Find where the given text appears and provide that cell's center as [x, y] coordinate. 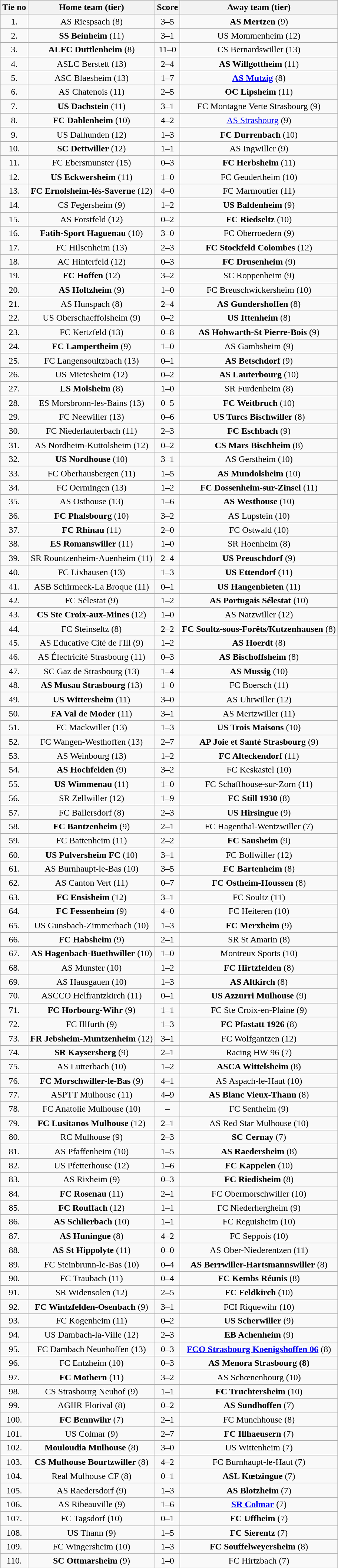
FC Sausheim (9) [259, 840]
47. [14, 671]
ES Romanswiller (11) [92, 544]
50. [14, 714]
44. [14, 629]
FC Mackwiller (13) [92, 728]
FC Rosenau (11) [92, 1194]
FC Burnhaupt-le-Haut (7) [259, 1462]
60. [14, 854]
CS Fegersheim (9) [92, 205]
101. [14, 1434]
AS Hoerdt (8) [259, 643]
AS Red Star Mulhouse (10) [259, 1123]
17. [14, 247]
FC Obermorschwiller (10) [259, 1194]
94. [14, 1335]
32. [14, 459]
61. [14, 869]
FC Lusitanos Mulhouse (12) [92, 1123]
FC Sélestat (9) [92, 600]
62. [14, 883]
FC Seppois (10) [259, 1236]
51. [14, 728]
66. [14, 939]
FC Niederlauterbach (11) [92, 431]
FC Hagenthal-Wentzwiller (7) [259, 826]
US Mietesheim (12) [92, 374]
0–5 [168, 403]
57. [14, 812]
FC Wolfgantzen (12) [259, 1038]
56. [14, 798]
FC Ostheim-Houssen (8) [259, 883]
29. [14, 417]
68. [14, 968]
89. [14, 1264]
FC Ensisheim (12) [92, 897]
AS Canton Vert (11) [92, 883]
AS Mundolsheim (10) [259, 473]
AS Educative Cité de l'Ill (9) [92, 643]
FC Hilsenheim (13) [92, 247]
28. [14, 403]
SR Hoenheim (8) [259, 544]
3. [14, 50]
109. [14, 1547]
38. [14, 544]
74. [14, 1052]
FCO Strasbourg Koenigshoffen 06 (8) [259, 1349]
ASPTT Mulhouse (11) [92, 1095]
108. [14, 1533]
53. [14, 756]
1–4 [168, 671]
48. [14, 685]
FC Lampertheim (9) [92, 346]
US Hangenbieten (11) [259, 586]
107. [14, 1518]
AS Hausgauen (10) [92, 982]
US Dambach-la-Ville (12) [92, 1335]
FC Kappelen (10) [259, 1165]
US Preuschdorf (9) [259, 558]
AS Gerstheim (10) [259, 459]
AS Lauterbourg (10) [259, 374]
0–0 [168, 1250]
FC Ste Croix-en-Plaine (9) [259, 1010]
75. [14, 1066]
FC Stockfeld Colombes (12) [259, 247]
58. [14, 826]
FC Ostwald (10) [259, 530]
US Baldenheim (9) [259, 205]
OC Lipsheim (11) [259, 92]
US Trois Maisons (10) [259, 728]
110. [14, 1561]
FC Bantzenheim (9) [92, 826]
106. [14, 1504]
33. [14, 473]
FC Lixhausen (13) [92, 572]
100. [14, 1420]
FC Soultz-sous-Forêts/Kutzenhausen (8) [259, 629]
Real Mulhouse CF (8) [92, 1476]
Fatih-Sport Haguenau (10) [92, 233]
5. [14, 78]
34. [14, 488]
US Eckwersheim (11) [92, 177]
103. [14, 1462]
AS Électricité Strasbourg (11) [92, 657]
Racing HW 96 (7) [259, 1052]
FC Morschwiller-le-Bas (9) [92, 1081]
FC Hoffen (12) [92, 276]
FC Tagsdorf (10) [92, 1518]
FC Wingersheim (10) [92, 1547]
14. [14, 205]
AS Mutzig (8) [259, 78]
AS Natzwiller (12) [259, 614]
Home team (tier) [92, 7]
CS Ste Croix-aux-Mines (12) [92, 614]
US Oberschaeffolsheim (9) [92, 318]
FC Ballersdorf (8) [92, 812]
SS Beinheim (11) [92, 36]
FC Kembs Réunis (8) [259, 1278]
18. [14, 262]
88. [14, 1250]
AS Schœnenbourg (10) [259, 1377]
ASL Kœtzingue (7) [259, 1476]
AS Altkirch (8) [259, 982]
AS Willgottheim (11) [259, 64]
1–9 [168, 798]
FC Marmoutier (11) [259, 191]
54. [14, 770]
US Ittenheim (8) [259, 318]
FC Neewiller (13) [92, 417]
FC Kogenheim (11) [92, 1321]
13. [14, 191]
AGIIR Florival (8) [92, 1405]
FC Keskastel (10) [259, 770]
FC Wintzfelden-Osenbach (9) [92, 1306]
15. [14, 219]
2. [14, 36]
93. [14, 1321]
AS Raedersheim (8) [259, 1151]
6. [14, 92]
AS Blotzheim (7) [259, 1490]
FC Drusenheim (9) [259, 262]
RC Mulhouse (9) [92, 1137]
SR Rountzenheim-Auenheim (11) [92, 558]
US Wittenheim (7) [259, 1448]
Montreux Sports (10) [259, 954]
FC Truchtersheim (10) [259, 1391]
AS Hunspach (8) [92, 304]
AS Rixheim (9) [92, 1180]
FC Battenheim (11) [92, 840]
95. [14, 1349]
CS Mulhouse Bourtzwiller (8) [92, 1462]
SC Dettwiller (12) [92, 148]
FC Hirtzfelden (8) [259, 968]
ES Morsbronn-les-Bains (13) [92, 403]
ASC Blaesheim (13) [92, 78]
FC Mothern (11) [92, 1377]
US Mommenheim (12) [259, 36]
FC Ebersmunster (15) [92, 163]
FC Niederhergheim (9) [259, 1208]
FC Rhinau (11) [92, 530]
AS Hagenbach-Buethwiller (10) [92, 954]
AS Betschdorf (9) [259, 360]
EB Achenheim (9) [259, 1335]
SC Roppenheim (9) [259, 276]
87. [14, 1236]
40. [14, 572]
FC Anatolie Mulhouse (10) [92, 1109]
45. [14, 643]
AS Raedersdorf (9) [92, 1490]
8. [14, 120]
Tie no [14, 7]
FC Durrenbach (10) [259, 134]
Score [168, 7]
FC Still 1930 (8) [259, 798]
AS Lupstein (10) [259, 516]
86. [14, 1222]
FC Habsheim (9) [92, 939]
AS Holtzheim (9) [92, 290]
AS Chatenois (11) [92, 92]
39. [14, 558]
23. [14, 332]
FC Bennwihr (7) [92, 1420]
16. [14, 233]
SR Colmar (7) [259, 1504]
US Azzurri Mulhouse (9) [259, 996]
FC Ernolsheim-lès-Saverne (12) [92, 191]
36. [14, 516]
AS Berrwiller-Hartsmannswiller (8) [259, 1264]
FC Hirtzbach (7) [259, 1561]
0–8 [168, 332]
FC Bartenheim (8) [259, 869]
US Wittersheim (11) [92, 699]
37. [14, 530]
42. [14, 600]
SC Gaz de Strasbourg (13) [92, 671]
FC Dossenheim-sur-Zinsel (11) [259, 488]
AS Weinbourg (13) [92, 756]
59. [14, 840]
US Pfetterhouse (12) [92, 1165]
FC Merxheim (9) [259, 925]
11. [14, 163]
LS Molsheim (8) [92, 388]
AS Ober-Niederentzen (11) [259, 1250]
1–7 [168, 78]
ASLC Berstett (13) [92, 64]
91. [14, 1292]
FC Oermingen (13) [92, 488]
52. [14, 742]
4–9 [168, 1095]
US Dachstein (11) [92, 106]
FC Fessenheim (9) [92, 911]
70. [14, 996]
22. [14, 318]
105. [14, 1490]
ASCA Wittelsheim (8) [259, 1066]
AS Menora Strasbourg (8) [259, 1363]
80. [14, 1137]
FC Phalsbourg (10) [92, 516]
FC Steinseltz (8) [92, 629]
SR Widensolen (12) [92, 1292]
FC Riedisheim (8) [259, 1180]
43. [14, 614]
AS Gundershoffen (8) [259, 304]
35. [14, 502]
SR Furdenheim (8) [259, 388]
SR St Amarin (8) [259, 939]
67. [14, 954]
FC Entzheim (10) [92, 1363]
1. [14, 22]
71. [14, 1010]
AS Ribeauville (9) [92, 1504]
76. [14, 1081]
72. [14, 1024]
AS Aspach-le-Haut (10) [259, 1081]
CS Strasbourg Neuhof (9) [92, 1391]
7. [14, 106]
FC Illfurth (9) [92, 1024]
AS Hochfelden (9) [92, 770]
31. [14, 445]
FC Steinbrunn-le-Bas (10) [92, 1264]
ASB Schirmeck-La Broque (11) [92, 586]
AS Riespsach (8) [92, 22]
2–0 [168, 530]
SR Kaysersberg (9) [92, 1052]
19. [14, 276]
ALFC Duttlenheim (8) [92, 50]
AS Blanc Vieux-Thann (8) [259, 1095]
41. [14, 586]
AS Westhouse (10) [259, 502]
0–7 [168, 883]
SC Cernay (7) [259, 1137]
78. [14, 1109]
84. [14, 1194]
11–0 [168, 50]
64. [14, 911]
FC Weitbruch (10) [259, 403]
US Thann (9) [92, 1533]
83. [14, 1180]
US Scherwiller (9) [259, 1321]
AS Osthouse (13) [92, 502]
AS Uhrwiller (12) [259, 699]
73. [14, 1038]
4. [14, 64]
FC Dambach Neunhoffen (13) [92, 1349]
90. [14, 1278]
AS St Hippolyte (11) [92, 1250]
FC Reguisheim (10) [259, 1222]
98. [14, 1391]
SR Zellwiller (12) [92, 798]
FC Langensoultzbach (13) [92, 360]
FC Horbourg-Wihr (9) [92, 1010]
AS Nordheim-Kuttolsheim (12) [92, 445]
US Gunsbach-Zimmerbach (10) [92, 925]
24. [14, 346]
FC Riedseltz (10) [259, 219]
96. [14, 1363]
97. [14, 1377]
FC Traubach (11) [92, 1278]
FC Rouffach (12) [92, 1208]
FC Oberhausbergen (11) [92, 473]
FC Kertzfeld (13) [92, 332]
US Pulversheim FC (10) [92, 854]
AS Hohwarth-St Pierre-Bois (9) [259, 332]
49. [14, 699]
SC Ottmarsheim (9) [92, 1561]
AS Mussig (10) [259, 671]
AS Ingwiller (9) [259, 148]
55. [14, 784]
21. [14, 304]
4–1 [168, 1081]
81. [14, 1151]
FC Herbsheim (11) [259, 163]
AS Bischoffsheim (8) [259, 657]
FC Munchhouse (8) [259, 1420]
– [168, 1109]
AS Schlierbach (10) [92, 1222]
US Hirsingue (9) [259, 812]
FC Montagne Verte Strasbourg (9) [259, 106]
FC Alteckendorf (11) [259, 756]
FC Heiteren (10) [259, 911]
FC Sierentz (7) [259, 1533]
20. [14, 290]
46. [14, 657]
FC Illhaeusern (7) [259, 1434]
FC Dahlenheim (10) [92, 120]
FC Uffheim (7) [259, 1518]
AC Hinterfeld (12) [92, 262]
FC Boersch (11) [259, 685]
US Dalhunden (12) [92, 134]
US Wimmenau (11) [92, 784]
FC Pfastatt 1926 (8) [259, 1024]
FC Geudertheim (10) [259, 177]
AS Mertzen (9) [259, 22]
Mouloudia Mulhouse (8) [92, 1448]
FA Val de Moder (11) [92, 714]
12. [14, 177]
26. [14, 374]
65. [14, 925]
AS Burnhaupt-le-Bas (10) [92, 869]
AS Musau Strasbourg (13) [92, 685]
US Turcs Bischwiller (8) [259, 417]
27. [14, 388]
FC Wangen-Westhoffen (13) [92, 742]
AS Lutterbach (10) [92, 1066]
FC Oberroedern (9) [259, 233]
AS Gambsheim (9) [259, 346]
AS Munster (10) [92, 968]
FC Feldkirch (10) [259, 1292]
AS Portugais Sélestat (10) [259, 600]
AP Joie et Santé Strasbourg (9) [259, 742]
9. [14, 134]
AS Pfaffenheim (10) [92, 1151]
104. [14, 1476]
63. [14, 897]
Away team (tier) [259, 7]
69. [14, 982]
AS Forstfeld (12) [92, 219]
FC Soultz (11) [259, 897]
ASCCO Helfrantzkirch (11) [92, 996]
FC Eschbach (9) [259, 431]
79. [14, 1123]
77. [14, 1095]
0–6 [168, 417]
CS Bernardswiller (13) [259, 50]
FC Sentheim (9) [259, 1109]
FCI Riquewihr (10) [259, 1306]
FC Breuschwickersheim (10) [259, 290]
82. [14, 1165]
FC Bollwiller (12) [259, 854]
102. [14, 1448]
25. [14, 360]
AS Sundhoffen (7) [259, 1405]
92. [14, 1306]
FC Souffelweyersheim (8) [259, 1547]
CS Mars Bischheim (8) [259, 445]
85. [14, 1208]
US Nordhouse (10) [92, 459]
99. [14, 1405]
AS Huningue (8) [92, 1236]
FC Schaffhouse-sur-Zorn (11) [259, 784]
US Colmar (9) [92, 1434]
AS Strasbourg (9) [259, 120]
30. [14, 431]
AS Mertzwiller (11) [259, 714]
FR Jebsheim-Muntzenheim (12) [92, 1038]
US Ettendorf (11) [259, 572]
10. [14, 148]
